Provide the [x, y] coordinate of the cell's center where the given text is located.  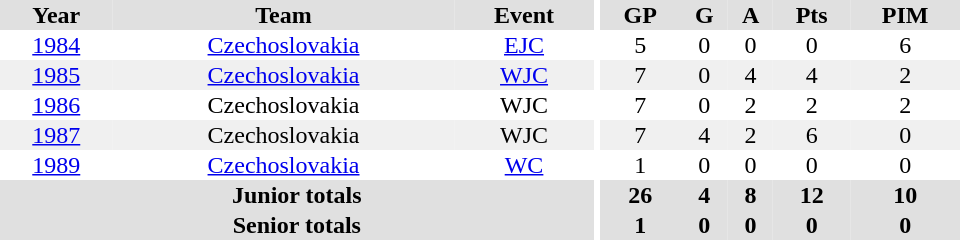
8 [750, 195]
WC [524, 165]
Junior totals [297, 195]
Event [524, 15]
1987 [56, 135]
Team [284, 15]
12 [812, 195]
26 [640, 195]
EJC [524, 45]
PIM [905, 15]
Senior totals [297, 225]
10 [905, 195]
1985 [56, 75]
1989 [56, 165]
1986 [56, 105]
GP [640, 15]
Year [56, 15]
Pts [812, 15]
A [750, 15]
5 [640, 45]
1984 [56, 45]
G [704, 15]
